Find where the given text appears and provide that cell's center as (x, y) coordinate. 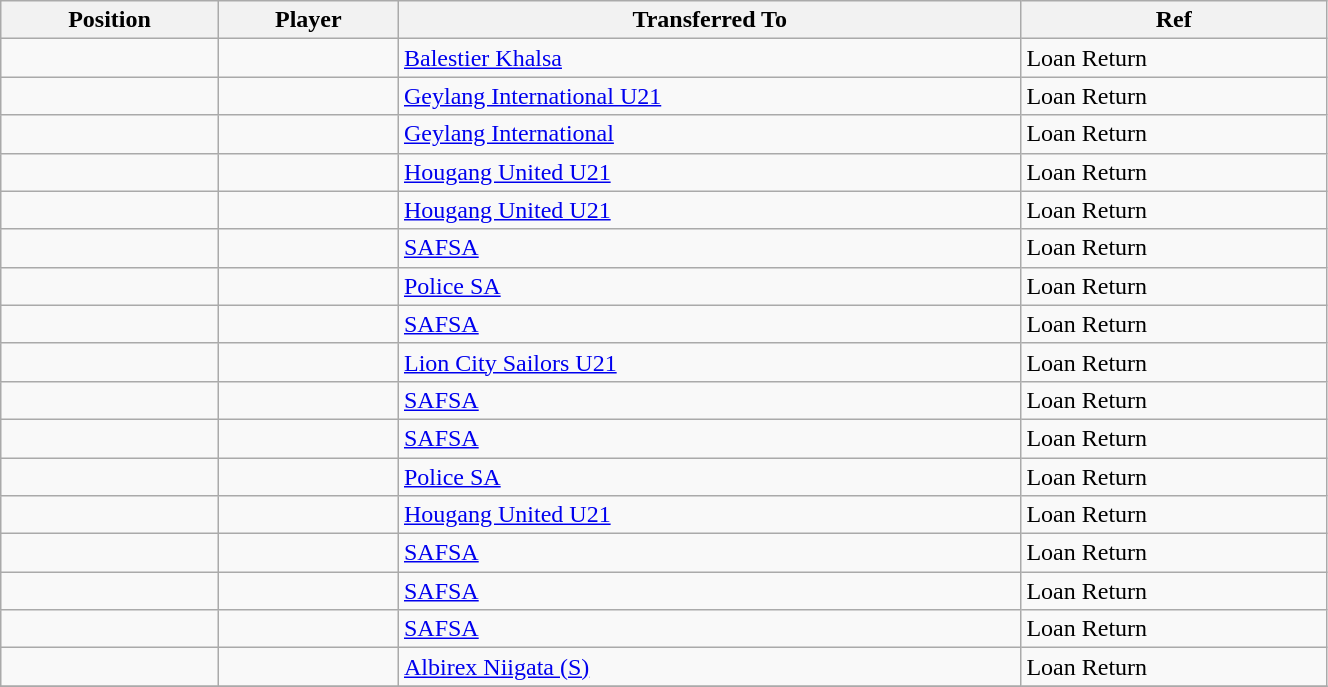
Player (308, 20)
Transferred To (709, 20)
Ref (1174, 20)
Albirex Niigata (S) (709, 667)
Geylang International U21 (709, 96)
Lion City Sailors U21 (709, 362)
Balestier Khalsa (709, 58)
Geylang International (709, 134)
Position (110, 20)
